Scan for the cell matching the given text and deliver its (X, Y) coordinate at center. 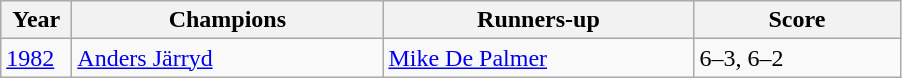
Runners-up (538, 20)
Mike De Palmer (538, 58)
1982 (36, 58)
Champions (228, 20)
6–3, 6–2 (797, 58)
Year (36, 20)
Score (797, 20)
Anders Järryd (228, 58)
